Search for the cell housing the specified text and yield its (X, Y) center coordinate. 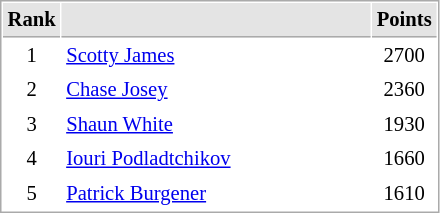
1930 (404, 124)
Rank (32, 20)
Scotty James (216, 56)
2360 (404, 90)
4 (32, 158)
Iouri Podladtchikov (216, 158)
2 (32, 90)
1660 (404, 158)
Points (404, 20)
3 (32, 124)
5 (32, 194)
Shaun White (216, 124)
2700 (404, 56)
Patrick Burgener (216, 194)
1610 (404, 194)
Chase Josey (216, 90)
1 (32, 56)
